Provide the [X, Y] coordinate of the cell's center where the given text is located.  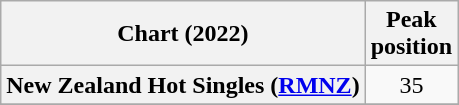
35 [411, 85]
New Zealand Hot Singles (RMNZ) [183, 85]
Peakposition [411, 34]
Chart (2022) [183, 34]
